Provide the [X, Y] coordinate of the cell's center where the given text is located.  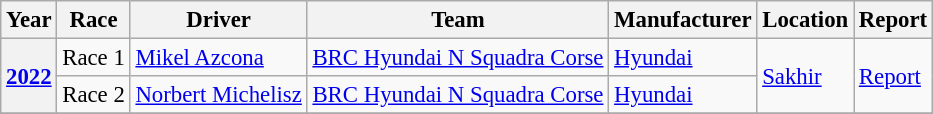
Norbert Michelisz [218, 95]
Location [806, 20]
Race 1 [94, 58]
Driver [218, 20]
Year [29, 20]
Sakhir [806, 76]
2022 [29, 76]
Race [94, 20]
Manufacturer [683, 20]
Mikel Azcona [218, 58]
Race 2 [94, 95]
Team [458, 20]
